Locate the cell with the specified text and output its (X, Y) center coordinate. 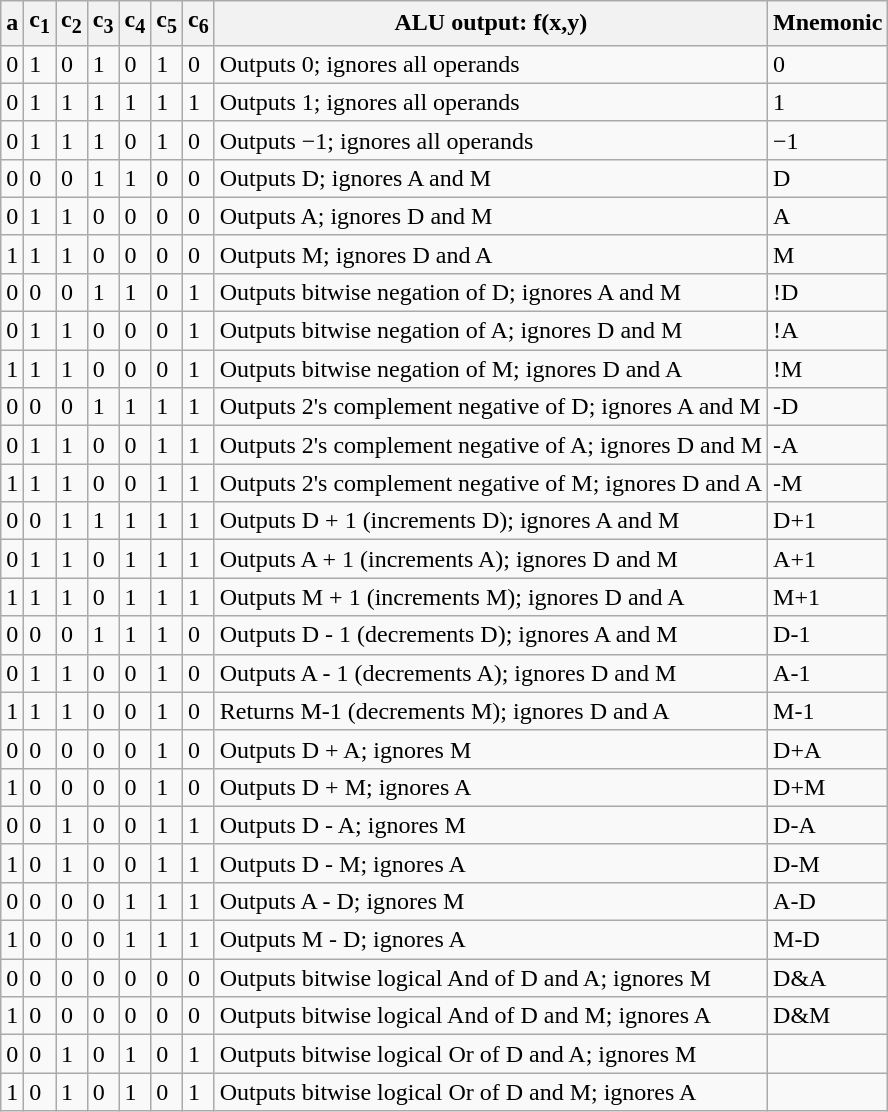
A-D (828, 901)
Outputs bitwise logical Or of D and M; ignores A (490, 1092)
Outputs D + A; ignores M (490, 749)
Outputs −1; ignores all operands (490, 140)
Outputs bitwise logical Or of D and A; ignores M (490, 1054)
Outputs M; ignores D and A (490, 254)
Outputs D + M; ignores A (490, 787)
-M (828, 483)
Outputs 1; ignores all operands (490, 102)
Outputs D + 1 (increments D); ignores A and M (490, 521)
D&M (828, 1016)
Outputs A - 1 (decrements A); ignores D and M (490, 673)
c4 (135, 23)
ALU output: f(x,y) (490, 23)
Returns M-1 (decrements M); ignores D and A (490, 711)
a (12, 23)
Outputs bitwise logical And of D and A; ignores M (490, 978)
D-M (828, 863)
D-A (828, 825)
c3 (103, 23)
Outputs bitwise negation of A; ignores D and M (490, 331)
Outputs 0; ignores all operands (490, 64)
c6 (198, 23)
M-1 (828, 711)
-D (828, 407)
M+1 (828, 597)
Outputs M + 1 (increments M); ignores D and A (490, 597)
M-D (828, 940)
!D (828, 292)
c2 (72, 23)
A-1 (828, 673)
Outputs bitwise negation of D; ignores A and M (490, 292)
c5 (167, 23)
Outputs D - 1 (decrements D); ignores A and M (490, 635)
Outputs A - D; ignores M (490, 901)
Outputs A + 1 (increments A); ignores D and M (490, 559)
Mnemonic (828, 23)
c1 (40, 23)
−1 (828, 140)
Outputs bitwise negation of M; ignores D and A (490, 369)
Outputs D - A; ignores M (490, 825)
Outputs bitwise logical And of D and M; ignores A (490, 1016)
Outputs M - D; ignores A (490, 940)
D&A (828, 978)
A+1 (828, 559)
Outputs A; ignores D and M (490, 216)
D+1 (828, 521)
D-1 (828, 635)
Outputs 2's complement negative of M; ignores D and A (490, 483)
Outputs 2's complement negative of D; ignores A and M (490, 407)
D+A (828, 749)
D+M (828, 787)
D (828, 178)
Outputs 2's complement negative of A; ignores D and M (490, 445)
Outputs D - M; ignores A (490, 863)
!M (828, 369)
Outputs D; ignores A and M (490, 178)
A (828, 216)
M (828, 254)
-A (828, 445)
!A (828, 331)
